Capture the cell that displays the provided text and extract its (X, Y) central coordinate. 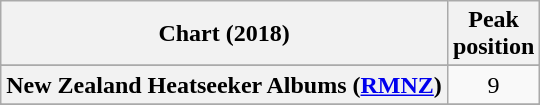
New Zealand Heatseeker Albums (RMNZ) (224, 85)
Peakposition (493, 34)
Chart (2018) (224, 34)
9 (493, 85)
